From the cell containing the given text, extract its center point as [x, y] coordinate. 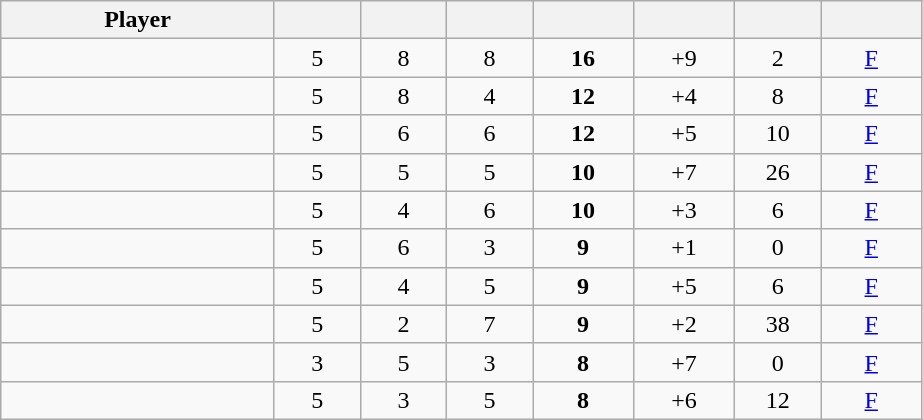
+4 [684, 96]
+1 [684, 248]
+9 [684, 58]
Player [138, 20]
7 [489, 324]
16 [582, 58]
+6 [684, 400]
+2 [684, 324]
26 [778, 172]
38 [778, 324]
+3 [684, 210]
